Provide the [X, Y] coordinate of the cell's center where the given text is located.  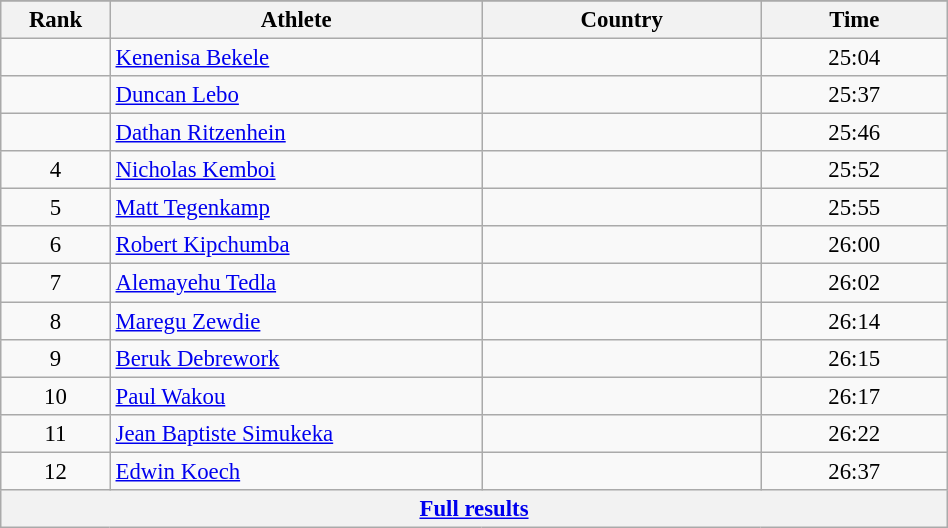
26:22 [854, 433]
25:52 [854, 170]
Edwin Koech [296, 471]
Jean Baptiste Simukeka [296, 433]
Alemayehu Tedla [296, 283]
11 [56, 433]
Maregu Zewdie [296, 321]
Country [622, 20]
Robert Kipchumba [296, 245]
26:02 [854, 283]
Paul Wakou [296, 396]
5 [56, 208]
26:37 [854, 471]
Athlete [296, 20]
9 [56, 358]
26:14 [854, 321]
6 [56, 245]
Rank [56, 20]
Nicholas Kemboi [296, 170]
4 [56, 170]
25:46 [854, 133]
8 [56, 321]
25:55 [854, 208]
7 [56, 283]
26:00 [854, 245]
Dathan Ritzenhein [296, 133]
Matt Tegenkamp [296, 208]
Time [854, 20]
25:37 [854, 95]
26:15 [854, 358]
Kenenisa Bekele [296, 58]
26:17 [854, 396]
10 [56, 396]
25:04 [854, 58]
12 [56, 471]
Full results [474, 509]
Duncan Lebo [296, 95]
Beruk Debrework [296, 358]
